Scan for the cell matching the given text and deliver its [X, Y] coordinate at center. 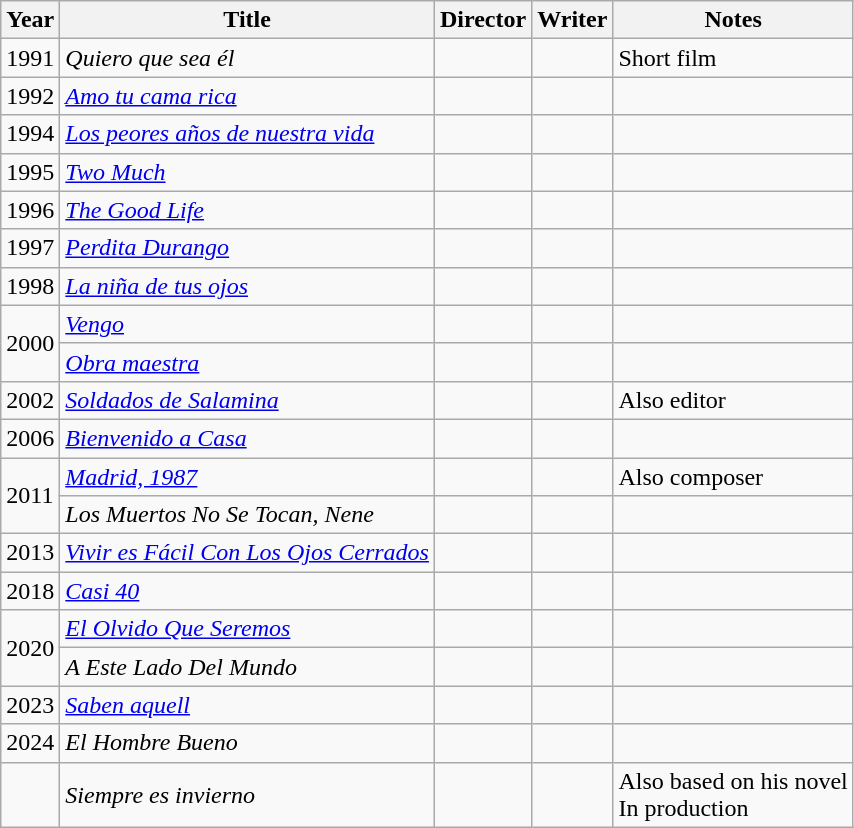
Short film [733, 58]
1996 [30, 210]
1991 [30, 58]
El Hombre Bueno [248, 743]
La niña de tus ojos [248, 286]
Year [30, 20]
2013 [30, 553]
Vivir es Fácil Con Los Ojos Cerrados [248, 553]
A Este Lado Del Mundo [248, 667]
1992 [30, 96]
Amo tu cama rica [248, 96]
Title [248, 20]
1997 [30, 248]
2011 [30, 496]
El Olvido Que Seremos [248, 629]
Vengo [248, 324]
Two Much [248, 172]
1994 [30, 134]
Los Muertos No Se Tocan, Nene [248, 515]
Soldados de Salamina [248, 400]
Obra maestra [248, 362]
Madrid, 1987 [248, 477]
Writer [572, 20]
2023 [30, 705]
2024 [30, 743]
Casi 40 [248, 591]
Siempre es invierno [248, 794]
2020 [30, 648]
2002 [30, 400]
Also editor [733, 400]
Bienvenido a Casa [248, 438]
2006 [30, 438]
1995 [30, 172]
Director [482, 20]
Perdita Durango [248, 248]
The Good Life [248, 210]
Also composer [733, 477]
Also based on his novelIn production [733, 794]
Notes [733, 20]
2000 [30, 343]
Los peores años de nuestra vida [248, 134]
2018 [30, 591]
1998 [30, 286]
Saben aquell [248, 705]
Quiero que sea él [248, 58]
